Provide the [x, y] coordinate of the cell's center where the given text is located.  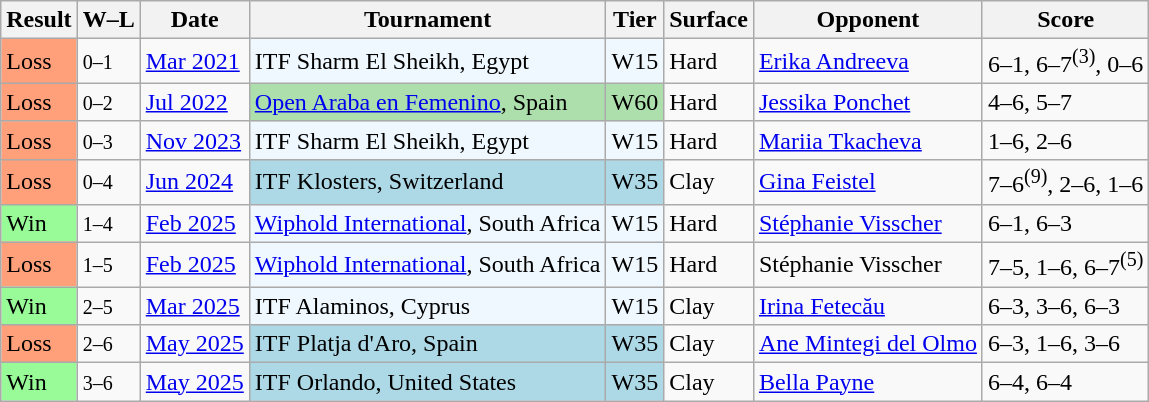
Mar 2021 [194, 62]
Gina Feistel [868, 182]
ITF Orlando, United States [428, 382]
Jun 2024 [194, 182]
W60 [635, 102]
ITF Klosters, Switzerland [428, 182]
Nov 2023 [194, 140]
2–5 [108, 306]
0–1 [108, 62]
Jessika Ponchet [868, 102]
6–3, 1–6, 3–6 [1065, 344]
1–4 [108, 223]
3–6 [108, 382]
0–4 [108, 182]
Open Araba en Femenino, Spain [428, 102]
Jul 2022 [194, 102]
6–4, 6–4 [1065, 382]
Tier [635, 20]
Erika Andreeva [868, 62]
Mar 2025 [194, 306]
Mariia Tkacheva [868, 140]
1–6, 2–6 [1065, 140]
ITF Alaminos, Cyprus [428, 306]
6–1, 6–3 [1065, 223]
4–6, 5–7 [1065, 102]
7–6(9), 2–6, 1–6 [1065, 182]
Bella Payne [868, 382]
Score [1065, 20]
Ane Mintegi del Olmo [868, 344]
Irina Fetecău [868, 306]
Surface [709, 20]
W–L [108, 20]
Date [194, 20]
7–5, 1–6, 6–7(5) [1065, 264]
0–2 [108, 102]
2–6 [108, 344]
6–3, 3–6, 6–3 [1065, 306]
Tournament [428, 20]
6–1, 6–7(3), 0–6 [1065, 62]
Opponent [868, 20]
0–3 [108, 140]
Result [39, 20]
ITF Platja d'Aro, Spain [428, 344]
1–5 [108, 264]
